Search for the cell housing the specified text and yield its (x, y) center coordinate. 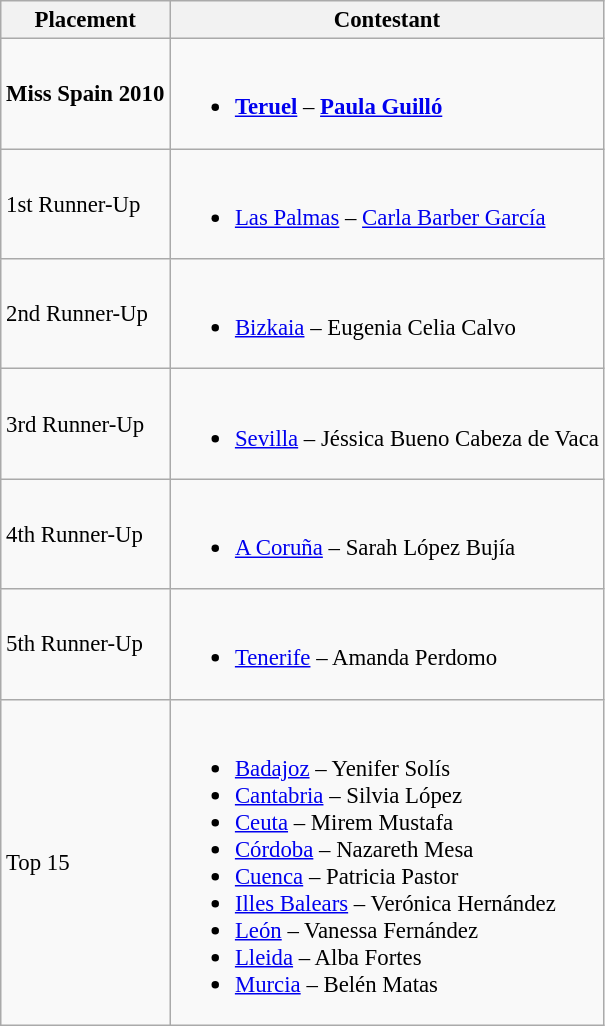
A Coruña – Sarah López Bujía (388, 534)
Las Palmas – Carla Barber García (388, 204)
Contestant (388, 20)
2nd Runner-Up (86, 314)
1st Runner-Up (86, 204)
Bizkaia – Eugenia Celia Calvo (388, 314)
Tenerife – Amanda Perdomo (388, 644)
5th Runner-Up (86, 644)
Placement (86, 20)
Sevilla – Jéssica Bueno Cabeza de Vaca (388, 424)
3rd Runner-Up (86, 424)
Teruel – Paula Guilló (388, 94)
Top 15 (86, 862)
Miss Spain 2010 (86, 94)
4th Runner-Up (86, 534)
